Capture the cell that displays the provided text and extract its [x, y] central coordinate. 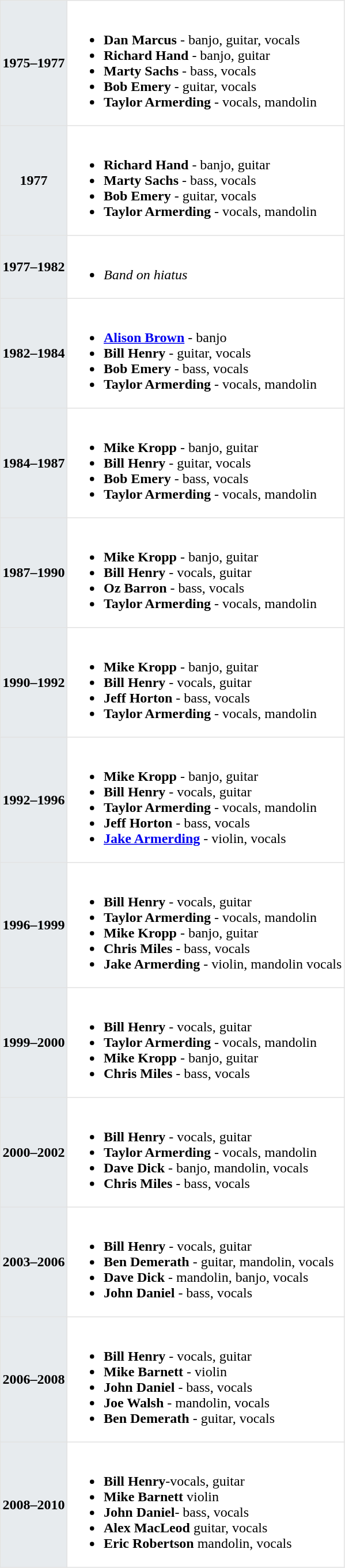
1987–1990 [34, 572]
Bill Henry - vocals, guitarBen Demerath - guitar, mandolin, vocalsDave Dick - mandolin, banjo, vocalsJohn Daniel - bass, vocals [205, 1262]
1982–1984 [34, 353]
Mike Kropp - banjo, guitarBill Henry - vocals, guitarJeff Horton - bass, vocalsTaylor Armerding - vocals, mandolin [205, 682]
1999–2000 [34, 1042]
Bill Henry - vocals, guitarMike Barnett - violinJohn Daniel - bass, vocalsJoe Walsh - mandolin, vocalsBen Demerath - guitar, vocals [205, 1380]
2008–2010 [34, 1505]
1996–1999 [34, 925]
Mike Kropp - banjo, guitarBill Henry - vocals, guitarOz Barron - bass, vocalsTaylor Armerding - vocals, mandolin [205, 572]
Bill Henry - vocals, guitarTaylor Armerding - vocals, mandolinMike Kropp - banjo, guitarChris Miles - bass, vocals [205, 1042]
1975–1977 [34, 63]
Richard Hand - banjo, guitarMarty Sachs - bass, vocalsBob Emery - guitar, vocalsTaylor Armerding - vocals, mandolin [205, 180]
1990–1992 [34, 682]
Band on hiatus [205, 267]
1977 [34, 180]
Bill Henry - vocals, guitarTaylor Armerding - vocals, mandolinDave Dick - banjo, mandolin, vocalsChris Miles - bass, vocals [205, 1152]
Mike Kropp - banjo, guitarBill Henry - vocals, guitarTaylor Armerding - vocals, mandolinJeff Horton - bass, vocalsJake Armerding - violin, vocals [205, 800]
1992–1996 [34, 800]
2003–2006 [34, 1262]
2000–2002 [34, 1152]
Alison Brown - banjoBill Henry - guitar, vocalsBob Emery - bass, vocalsTaylor Armerding - vocals, mandolin [205, 353]
2006–2008 [34, 1380]
1984–1987 [34, 463]
1977–1982 [34, 267]
Dan Marcus - banjo, guitar, vocalsRichard Hand - banjo, guitarMarty Sachs - bass, vocalsBob Emery - guitar, vocalsTaylor Armerding - vocals, mandolin [205, 63]
Bill Henry-vocals, guitarMike Barnett violinJohn Daniel- bass, vocalsAlex MacLeod guitar, vocalsEric Robertson mandolin, vocals [205, 1505]
Mike Kropp - banjo, guitarBill Henry - guitar, vocalsBob Emery - bass, vocalsTaylor Armerding - vocals, mandolin [205, 463]
